Identify which cell holds the provided text, then report its [X, Y] central coordinate. 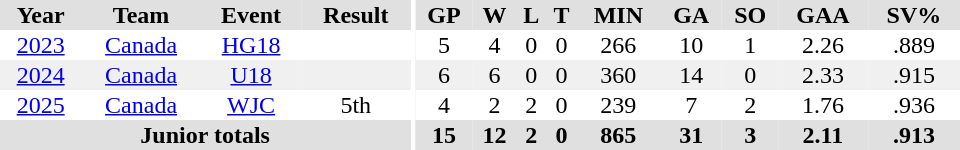
SO [750, 15]
.936 [914, 105]
.915 [914, 75]
15 [444, 135]
Event [251, 15]
GP [444, 15]
31 [691, 135]
SV% [914, 15]
Year [40, 15]
2023 [40, 45]
5 [444, 45]
2.11 [823, 135]
U18 [251, 75]
1.76 [823, 105]
HG18 [251, 45]
5th [356, 105]
GA [691, 15]
.889 [914, 45]
7 [691, 105]
865 [618, 135]
.913 [914, 135]
12 [494, 135]
14 [691, 75]
1 [750, 45]
Result [356, 15]
T [561, 15]
W [494, 15]
2.33 [823, 75]
GAA [823, 15]
2025 [40, 105]
MIN [618, 15]
L [531, 15]
Junior totals [205, 135]
266 [618, 45]
2024 [40, 75]
10 [691, 45]
360 [618, 75]
WJC [251, 105]
3 [750, 135]
239 [618, 105]
Team [141, 15]
2.26 [823, 45]
